Provide the (x, y) coordinate of the cell's center where the given text is located.  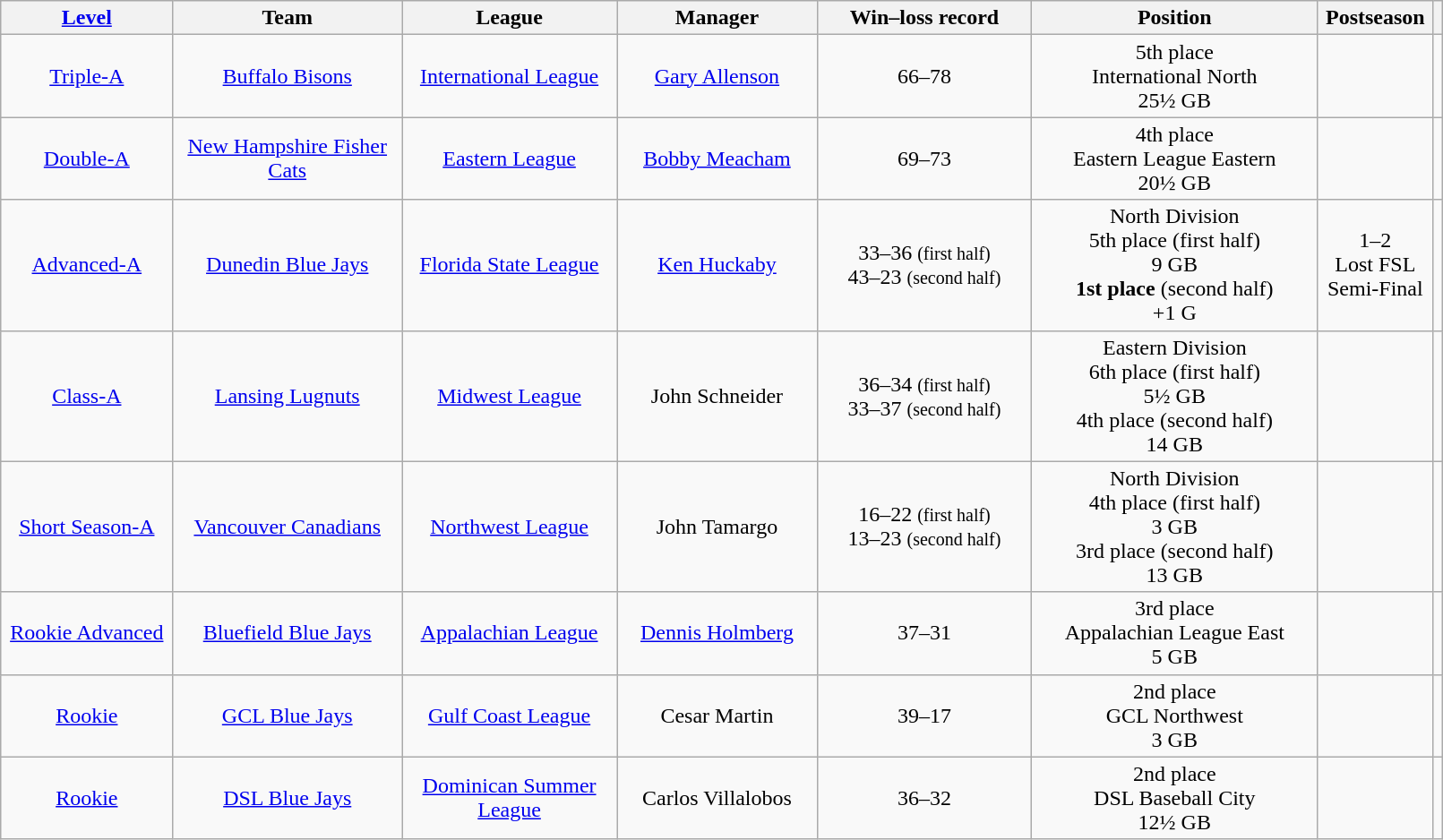
Gary Allenson (717, 76)
Eastern League (510, 159)
Carlos Villalobos (717, 798)
3rd placeAppalachian League East5 GB (1175, 633)
John Tamargo (717, 527)
International League (510, 76)
Eastern Division6th place (first half)5½ GB4th place (second half)14 GB (1175, 396)
Advanced-A (87, 265)
Gulf Coast League (510, 716)
Vancouver Canadians (288, 527)
2nd placeGCL Northwest3 GB (1175, 716)
Team (288, 18)
League (510, 18)
Cesar Martin (717, 716)
Position (1175, 18)
37–31 (924, 633)
4th placeEastern League Eastern20½ GB (1175, 159)
33–36 (first half) 43–23 (second half) (924, 265)
Rookie Advanced (87, 633)
Bluefield Blue Jays (288, 633)
16–22 (first half) 13–23 (second half) (924, 527)
Dunedin Blue Jays (288, 265)
New Hampshire Fisher Cats (288, 159)
Dennis Holmberg (717, 633)
Win–loss record (924, 18)
North Division4th place (first half)3 GB3rd place (second half)13 GB (1175, 527)
John Schneider (717, 396)
Postseason (1376, 18)
Double-A (87, 159)
69–73 (924, 159)
Northwest League (510, 527)
Manager (717, 18)
1–2Lost FSL Semi-Final (1376, 265)
Bobby Meacham (717, 159)
Appalachian League (510, 633)
5th placeInternational North25½ GB (1175, 76)
Level (87, 18)
Lansing Lugnuts (288, 396)
Ken Huckaby (717, 265)
2nd placeDSL Baseball City12½ GB (1175, 798)
66–78 (924, 76)
DSL Blue Jays (288, 798)
36–34 (first half) 33–37 (second half) (924, 396)
Midwest League (510, 396)
Florida State League (510, 265)
Triple-A (87, 76)
Buffalo Bisons (288, 76)
36–32 (924, 798)
North Division5th place (first half)9 GB1st place (second half)+1 G (1175, 265)
Short Season-A (87, 527)
Class-A (87, 396)
GCL Blue Jays (288, 716)
39–17 (924, 716)
Dominican Summer League (510, 798)
